Identify which cell holds the provided text, then report its (x, y) central coordinate. 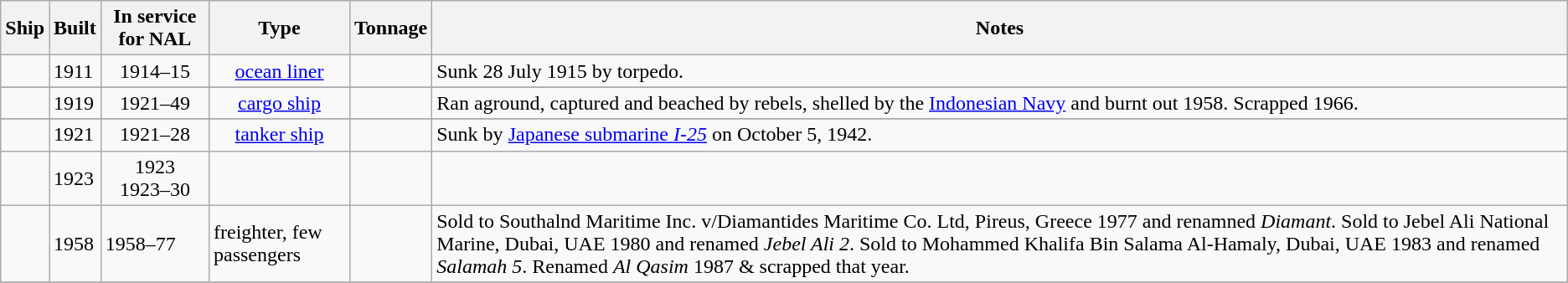
1911 (75, 71)
Ran aground, captured and beached by rebels, shelled by the Indonesian Navy and burnt out 1958. Scrapped 1966. (1000, 103)
Ship (25, 28)
freighter, few passengers (279, 244)
Type (279, 28)
1921–49 (154, 103)
tanker ship (279, 135)
1958–77 (154, 244)
1919 (75, 103)
1914–15 (154, 71)
In service for NAL (154, 28)
Tonnage (391, 28)
1958 (75, 244)
Built (75, 28)
Notes (1000, 28)
1923 (75, 178)
1921–28 (154, 135)
ocean liner (279, 71)
Sunk 28 July 1915 by torpedo. (1000, 71)
cargo ship (279, 103)
1921 (75, 135)
19231923–30 (154, 178)
Sunk by Japanese submarine I-25 on October 5, 1942. (1000, 135)
